From the cell containing the given text, extract its center point as [x, y] coordinate. 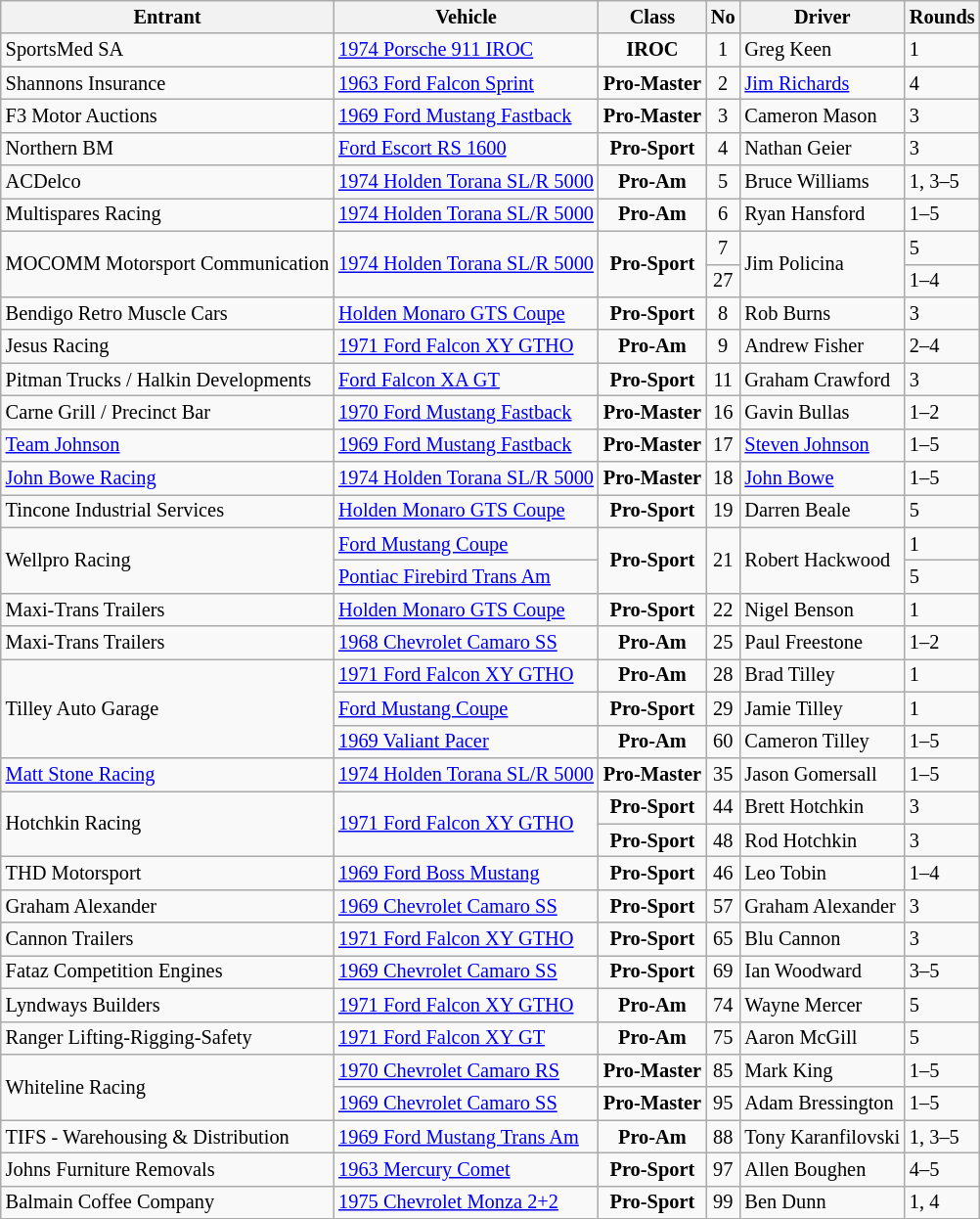
1969 Ford Boss Mustang [466, 873]
Bendigo Retro Muscle Cars [167, 313]
65 [724, 939]
Cannon Trailers [167, 939]
Blu Cannon [823, 939]
Rod Hotchkin [823, 840]
Ian Woodward [823, 971]
Johns Furniture Removals [167, 1169]
44 [724, 807]
1969 Valiant Pacer [466, 742]
35 [724, 774]
Tincone Industrial Services [167, 511]
Steven Johnson [823, 445]
16 [724, 412]
3–5 [943, 971]
1, 4 [943, 1202]
1963 Ford Falcon Sprint [466, 83]
Brad Tilley [823, 675]
John Bowe [823, 478]
99 [724, 1202]
4–5 [943, 1169]
Driver [823, 17]
1974 Porsche 911 IROC [466, 50]
Cameron Mason [823, 115]
Wayne Mercer [823, 1005]
No [724, 17]
85 [724, 1070]
Graham Crawford [823, 380]
Jason Gomersall [823, 774]
Ben Dunn [823, 1202]
Jamie Tilley [823, 708]
1963 Mercury Comet [466, 1169]
Balmain Coffee Company [167, 1202]
Brett Hotchkin [823, 807]
Andrew Fisher [823, 346]
1971 Ford Falcon XY GT [466, 1038]
Northern BM [167, 149]
Class [652, 17]
Greg Keen [823, 50]
6 [724, 214]
Nathan Geier [823, 149]
2–4 [943, 346]
Aaron McGill [823, 1038]
Matt Stone Racing [167, 774]
Wellpro Racing [167, 560]
Rob Burns [823, 313]
18 [724, 478]
69 [724, 971]
SportsMed SA [167, 50]
Allen Boughen [823, 1169]
F3 Motor Auctions [167, 115]
Pontiac Firebird Trans Am [466, 576]
11 [724, 380]
Ryan Hansford [823, 214]
Jim Richards [823, 83]
8 [724, 313]
Shannons Insurance [167, 83]
ACDelco [167, 182]
Entrant [167, 17]
60 [724, 742]
Ranger Lifting-Rigging-Safety [167, 1038]
28 [724, 675]
97 [724, 1169]
1969 Ford Mustang Trans Am [466, 1137]
46 [724, 873]
25 [724, 643]
Adam Bressington [823, 1104]
Gavin Bullas [823, 412]
22 [724, 609]
Nigel Benson [823, 609]
Ford Escort RS 1600 [466, 149]
John Bowe Racing [167, 478]
THD Motorsport [167, 873]
27 [724, 281]
7 [724, 248]
48 [724, 840]
Rounds [943, 17]
Leo Tobin [823, 873]
2 [724, 83]
TIFS - Warehousing & Distribution [167, 1137]
Carne Grill / Precinct Bar [167, 412]
Whiteline Racing [167, 1086]
Hotchkin Racing [167, 824]
Bruce Williams [823, 182]
1968 Chevrolet Camaro SS [466, 643]
19 [724, 511]
Multispares Racing [167, 214]
1975 Chevrolet Monza 2+2 [466, 1202]
95 [724, 1104]
Jim Policina [823, 264]
Vehicle [466, 17]
Ford Falcon XA GT [466, 380]
Robert Hackwood [823, 560]
1970 Ford Mustang Fastback [466, 412]
MOCOMM Motorsport Communication [167, 264]
Lyndways Builders [167, 1005]
Fataz Competition Engines [167, 971]
74 [724, 1005]
Paul Freestone [823, 643]
29 [724, 708]
21 [724, 560]
17 [724, 445]
Tony Karanfilovski [823, 1137]
Cameron Tilley [823, 742]
9 [724, 346]
Mark King [823, 1070]
88 [724, 1137]
57 [724, 906]
Tilley Auto Garage [167, 708]
Pitman Trucks / Halkin Developments [167, 380]
1970 Chevrolet Camaro RS [466, 1070]
IROC [652, 50]
Darren Beale [823, 511]
Jesus Racing [167, 346]
Team Johnson [167, 445]
75 [724, 1038]
